Determine the [x, y] coordinate at the center of the cell enclosing the given text.  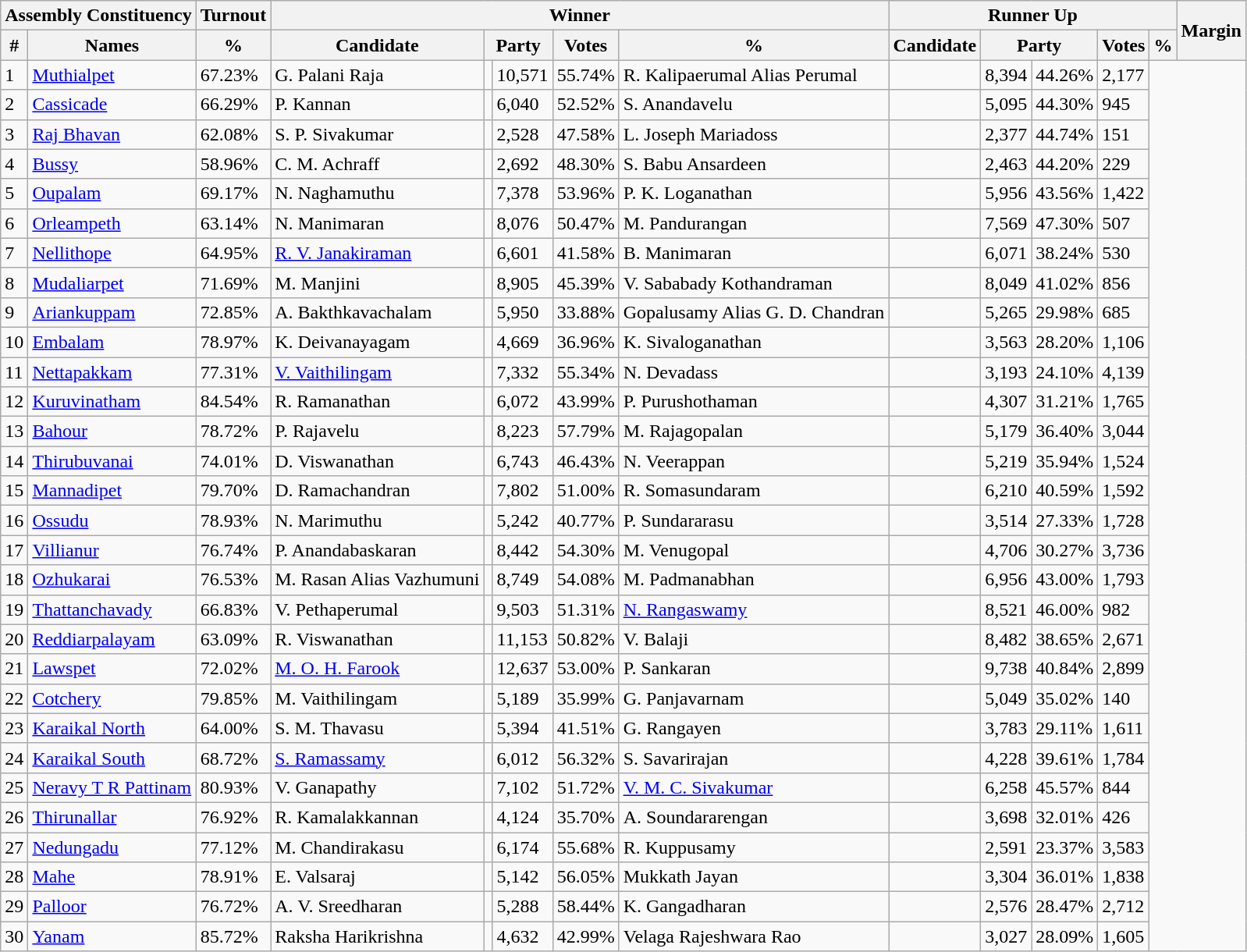
3 [14, 134]
Palloor [112, 907]
39.61% [1064, 758]
M. Vaithilingam [378, 698]
R. V. Janakiraman [378, 253]
Ariankuppam [112, 312]
77.12% [233, 847]
84.54% [233, 402]
5,219 [1007, 461]
Ossudu [112, 520]
2,377 [1007, 134]
41.51% [585, 728]
64.95% [233, 253]
3,193 [1007, 372]
13 [14, 432]
48.30% [585, 164]
63.09% [233, 639]
7,102 [523, 787]
V. Pethaperumal [378, 609]
3,736 [1124, 550]
66.29% [233, 105]
R. Ramanathan [378, 402]
6,601 [523, 253]
D. Viswanathan [378, 461]
Cotchery [112, 698]
P. Sankaran [754, 669]
6,258 [1007, 787]
2,692 [523, 164]
856 [1124, 282]
S. Anandavelu [754, 105]
78.72% [233, 432]
55.74% [585, 75]
V. Ganapathy [378, 787]
P. Anandabaskaran [378, 550]
77.31% [233, 372]
Karaikal South [112, 758]
A. Bakthkavachalam [378, 312]
5,095 [1007, 105]
P. K. Loganathan [754, 194]
507 [1124, 223]
R. Kalipaerumal Alias Perumal [754, 75]
6,071 [1007, 253]
2,712 [1124, 907]
17 [14, 550]
5,142 [523, 877]
26 [14, 817]
Nettapakkam [112, 372]
78.91% [233, 877]
43.00% [1064, 580]
4,228 [1007, 758]
40.77% [585, 520]
76.72% [233, 907]
M. Rajagopalan [754, 432]
36.40% [1064, 432]
Neravy T R Pattinam [112, 787]
53.00% [585, 669]
27.33% [1064, 520]
Oupalam [112, 194]
16 [14, 520]
6,174 [523, 847]
54.08% [585, 580]
Reddiarpalayam [112, 639]
56.05% [585, 877]
3,563 [1007, 342]
8,521 [1007, 609]
33.88% [585, 312]
2,463 [1007, 164]
30.27% [1064, 550]
N. Manimaran [378, 223]
2,591 [1007, 847]
56.32% [585, 758]
71.69% [233, 282]
3,044 [1124, 432]
27 [14, 847]
4,669 [523, 342]
M. Chandirakasu [378, 847]
G. Palani Raja [378, 75]
50.47% [585, 223]
23.37% [1064, 847]
76.74% [233, 550]
P. Sundararasu [754, 520]
5,179 [1007, 432]
P. Kannan [378, 105]
7,569 [1007, 223]
47.30% [1064, 223]
51.00% [585, 491]
P. Rajavelu [378, 432]
23 [14, 728]
5,950 [523, 312]
Raksha Harikrishna [378, 936]
5,265 [1007, 312]
1,106 [1124, 342]
8,442 [523, 550]
15 [14, 491]
N. Devadass [754, 372]
685 [1124, 312]
53.96% [585, 194]
Lawspet [112, 669]
Mudaliarpet [112, 282]
28 [14, 877]
58.44% [585, 907]
85.72% [233, 936]
8 [14, 282]
Names [112, 45]
35.99% [585, 698]
M. Padmanabhan [754, 580]
8,905 [523, 282]
9 [14, 312]
30 [14, 936]
# [14, 45]
4,124 [523, 817]
74.01% [233, 461]
1,524 [1124, 461]
Assembly Constituency [98, 16]
426 [1124, 817]
24 [14, 758]
7,332 [523, 372]
M. Rasan Alias Vazhumuni [378, 580]
Ozhukarai [112, 580]
P. Purushothaman [754, 402]
V. M. C. Sivakumar [754, 787]
50.82% [585, 639]
78.97% [233, 342]
79.70% [233, 491]
1,605 [1124, 936]
80.93% [233, 787]
Mukkath Jayan [754, 877]
51.72% [585, 787]
Bahour [112, 432]
45.39% [585, 282]
79.85% [233, 698]
1,838 [1124, 877]
6,072 [523, 402]
63.14% [233, 223]
N. Veerappan [754, 461]
5,394 [523, 728]
8,049 [1007, 282]
3,027 [1007, 936]
V. Sababady Kothandraman [754, 282]
N. Marimuthu [378, 520]
44.20% [1064, 164]
Mahe [112, 877]
66.83% [233, 609]
M. O. H. Farook [378, 669]
530 [1124, 253]
5,242 [523, 520]
10 [14, 342]
46.43% [585, 461]
Thirunallar [112, 817]
7 [14, 253]
28.47% [1064, 907]
K. Sivaloganathan [754, 342]
4,706 [1007, 550]
20 [14, 639]
1,592 [1124, 491]
E. Valsaraj [378, 877]
28.20% [1064, 342]
Winner [580, 16]
57.79% [585, 432]
D. Ramachandran [378, 491]
R. Somasundaram [754, 491]
V. Vaithilingam [378, 372]
6,040 [523, 105]
68.72% [233, 758]
54.30% [585, 550]
35.70% [585, 817]
2,576 [1007, 907]
40.84% [1064, 669]
8,749 [523, 580]
Yanam [112, 936]
M. Manjini [378, 282]
58.96% [233, 164]
229 [1124, 164]
945 [1124, 105]
6 [14, 223]
38.65% [1064, 639]
2,671 [1124, 639]
19 [14, 609]
K. Gangadharan [754, 907]
Muthialpet [112, 75]
140 [1124, 698]
78.93% [233, 520]
A. Soundararengan [754, 817]
151 [1124, 134]
R. Kamalakkannan [378, 817]
M. Venugopal [754, 550]
Embalam [112, 342]
5,956 [1007, 194]
Cassicade [112, 105]
8,076 [523, 223]
Bussy [112, 164]
4 [14, 164]
41.02% [1064, 282]
29.11% [1064, 728]
24.10% [1064, 372]
1 [14, 75]
5,049 [1007, 698]
Velaga Rajeshwara Rao [754, 936]
4,632 [523, 936]
52.52% [585, 105]
11 [14, 372]
3,583 [1124, 847]
844 [1124, 787]
51.31% [585, 609]
2,899 [1124, 669]
2,177 [1124, 75]
S. M. Thavasu [378, 728]
4,307 [1007, 402]
Orleampeth [112, 223]
6,743 [523, 461]
55.34% [585, 372]
10,571 [523, 75]
47.58% [585, 134]
76.92% [233, 817]
41.58% [585, 253]
40.59% [1064, 491]
M. Pandurangan [754, 223]
62.08% [233, 134]
12 [14, 402]
5,288 [523, 907]
29.98% [1064, 312]
43.99% [585, 402]
11,153 [523, 639]
18 [14, 580]
S. P. Sivakumar [378, 134]
982 [1124, 609]
46.00% [1064, 609]
3,698 [1007, 817]
8,223 [523, 432]
5 [14, 194]
36.01% [1064, 877]
3,304 [1007, 877]
N. Rangaswamy [754, 609]
Turnout [233, 16]
A. V. Sreedharan [378, 907]
12,637 [523, 669]
67.23% [233, 75]
72.02% [233, 669]
Villianur [112, 550]
64.00% [233, 728]
69.17% [233, 194]
S. Ramassamy [378, 758]
25 [14, 787]
6,210 [1007, 491]
1,765 [1124, 402]
L. Joseph Mariadoss [754, 134]
9,503 [523, 609]
R. Kuppusamy [754, 847]
35.94% [1064, 461]
28.09% [1064, 936]
3,514 [1007, 520]
44.26% [1064, 75]
44.30% [1064, 105]
31.21% [1064, 402]
G. Rangayen [754, 728]
8,394 [1007, 75]
1,793 [1124, 580]
2,528 [523, 134]
6,956 [1007, 580]
21 [14, 669]
2 [14, 105]
Nellithope [112, 253]
6,012 [523, 758]
7,802 [523, 491]
29 [14, 907]
N. Naghamuthu [378, 194]
Kuruvinatham [112, 402]
Karaikal North [112, 728]
43.56% [1064, 194]
55.68% [585, 847]
V. Balaji [754, 639]
Raj Bhavan [112, 134]
38.24% [1064, 253]
1,728 [1124, 520]
Runner Up [1033, 16]
B. Manimaran [754, 253]
35.02% [1064, 698]
Thattanchavady [112, 609]
4,139 [1124, 372]
44.74% [1064, 134]
K. Deivanayagam [378, 342]
1,611 [1124, 728]
5,189 [523, 698]
76.53% [233, 580]
42.99% [585, 936]
Mannadipet [112, 491]
Margin [1211, 30]
8,482 [1007, 639]
C. M. Achraff [378, 164]
9,738 [1007, 669]
14 [14, 461]
72.85% [233, 312]
S. Babu Ansardeen [754, 164]
R. Viswanathan [378, 639]
32.01% [1064, 817]
7,378 [523, 194]
45.57% [1064, 787]
1,422 [1124, 194]
Gopalusamy Alias G. D. Chandran [754, 312]
S. Savarirajan [754, 758]
1,784 [1124, 758]
36.96% [585, 342]
G. Panjavarnam [754, 698]
3,783 [1007, 728]
22 [14, 698]
Nedungadu [112, 847]
Thirubuvanai [112, 461]
